Scan for the cell matching the given text and deliver its [X, Y] coordinate at center. 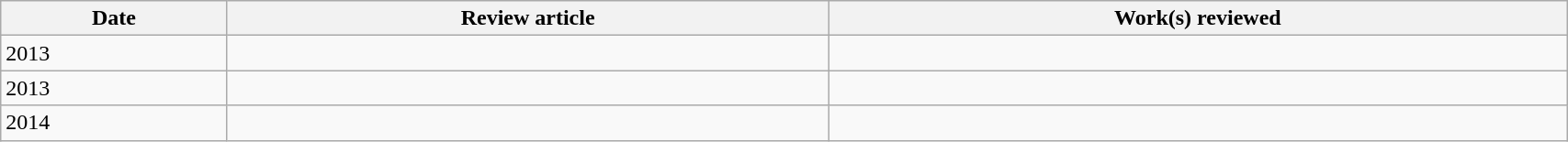
Date [114, 18]
Review article [527, 18]
Work(s) reviewed [1198, 18]
2014 [114, 123]
